Return [X, Y] of the center of cell containing provided text 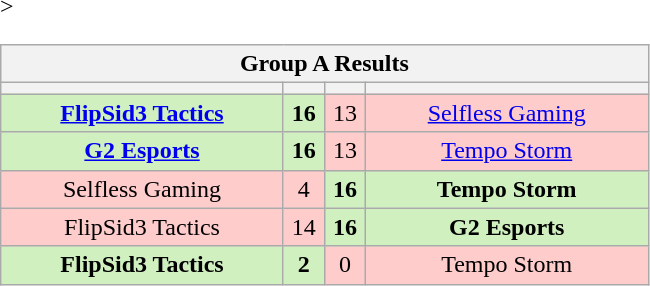
4 [304, 189]
14 [304, 227]
Group A Results [324, 64]
2 [304, 265]
0 [344, 265]
